Find where the given text appears and provide that cell's center as (x, y) coordinate. 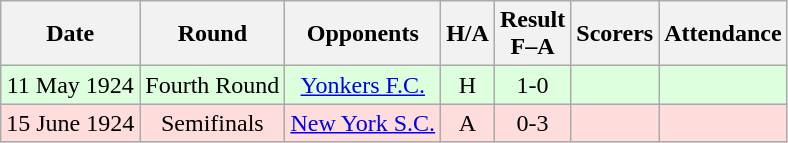
Yonkers F.C. (363, 85)
ResultF–A (532, 34)
H/A (468, 34)
Fourth Round (212, 85)
Semifinals (212, 123)
Attendance (723, 34)
11 May 1924 (70, 85)
1-0 (532, 85)
15 June 1924 (70, 123)
Date (70, 34)
New York S.C. (363, 123)
H (468, 85)
Scorers (615, 34)
0-3 (532, 123)
A (468, 123)
Round (212, 34)
Opponents (363, 34)
